Return the (X, Y) coordinate for the center point of the cell that contains the specified text.  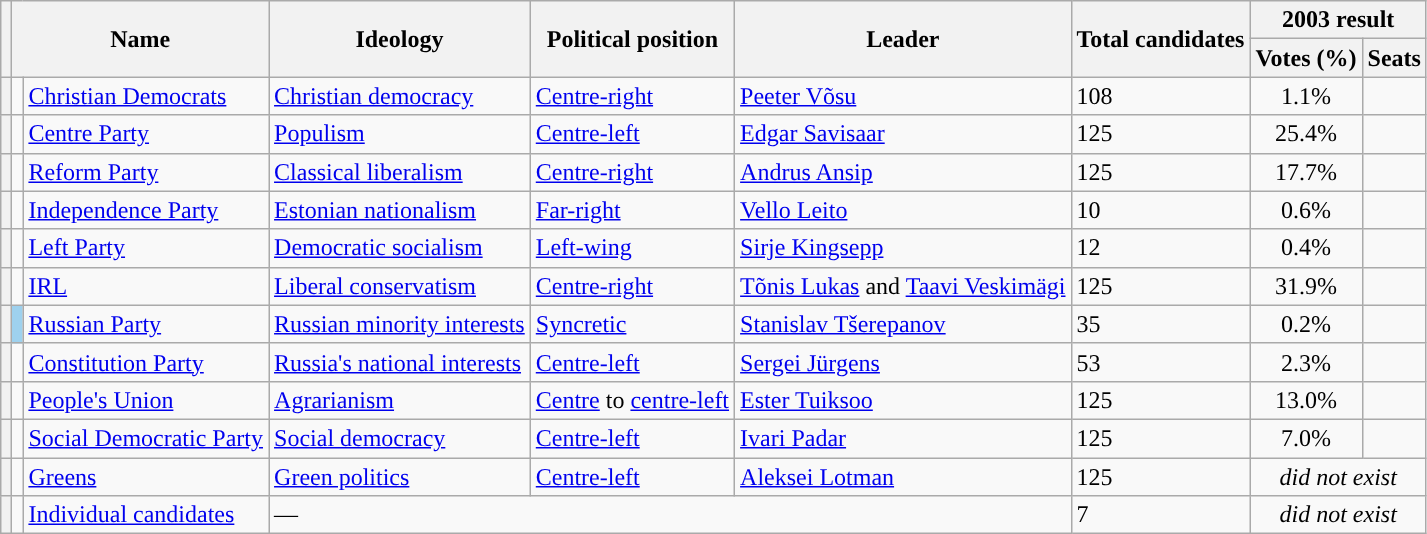
0.4% (1306, 248)
Name (140, 39)
Tõnis Lukas and Taavi Veskimägi (903, 286)
Estonian nationalism (400, 210)
Sergei Jürgens (903, 362)
10 (1160, 210)
Social Democratic Party (146, 438)
Peeter Võsu (903, 96)
People's Union (146, 400)
Edgar Savisaar (903, 134)
Leader (903, 39)
Stanislav Tšerepanov (903, 324)
Russian minority interests (400, 324)
Votes (%) (1306, 58)
Green politics (400, 477)
Russian Party (146, 324)
2.3% (1306, 362)
0.6% (1306, 210)
Constitution Party (146, 362)
Seats (1394, 58)
Ester Tuiksoo (903, 400)
Far-right (632, 210)
Syncretic (632, 324)
IRL (146, 286)
17.7% (1306, 172)
Centre to centre-left (632, 400)
Left-wing (632, 248)
7.0% (1306, 438)
Independence Party (146, 210)
35 (1160, 324)
Agrarianism (400, 400)
Greens (146, 477)
1.1% (1306, 96)
Reform Party (146, 172)
Aleksei Lotman (903, 477)
— (670, 515)
31.9% (1306, 286)
53 (1160, 362)
12 (1160, 248)
Classical liberalism (400, 172)
Individual candidates (146, 515)
2003 result (1338, 20)
Democratic socialism (400, 248)
7 (1160, 515)
Christian democracy (400, 96)
13.0% (1306, 400)
Vello Leito (903, 210)
Ideology (400, 39)
Left Party (146, 248)
Sirje Kingsepp (903, 248)
Populism (400, 134)
Liberal conservatism (400, 286)
0.2% (1306, 324)
108 (1160, 96)
Andrus Ansip (903, 172)
25.4% (1306, 134)
Centre Party (146, 134)
Ivari Padar (903, 438)
Russia's national interests (400, 362)
Total candidates (1160, 39)
Political position (632, 39)
Christian Democrats (146, 96)
Social democracy (400, 438)
